Detect which cell encompasses the target text, then output its (x, y) center coordinate. 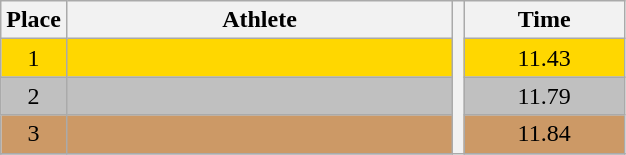
Athlete (259, 20)
1 (34, 58)
2 (34, 96)
3 (34, 134)
11.43 (544, 58)
11.84 (544, 134)
11.79 (544, 96)
Time (544, 20)
Place (34, 20)
